Find where the given text appears and provide that cell's center as [x, y] coordinate. 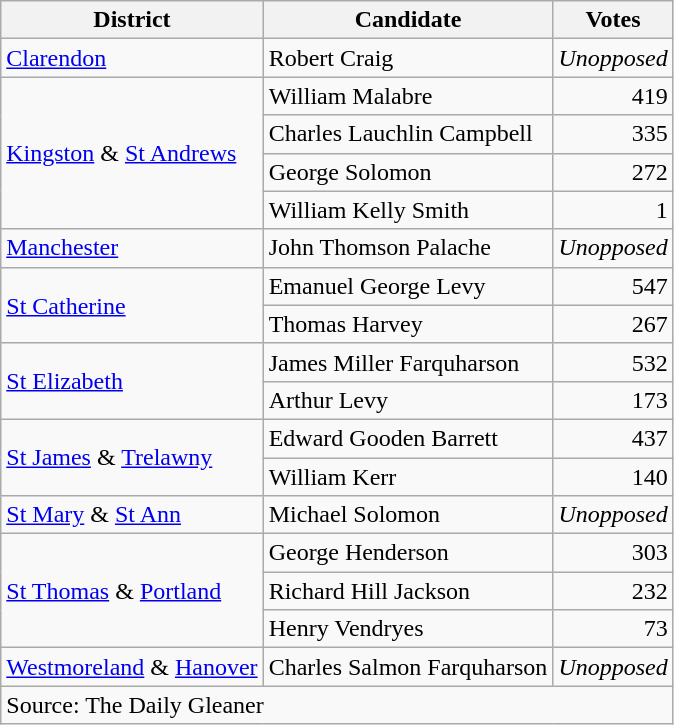
Source: The Daily Gleaner [337, 705]
272 [613, 172]
437 [613, 438]
Westmoreland & Hanover [132, 667]
William Malabre [408, 96]
James Miller Farquharson [408, 362]
232 [613, 591]
Charles Salmon Farquharson [408, 667]
St Mary & St Ann [132, 515]
St Elizabeth [132, 381]
267 [613, 324]
173 [613, 400]
William Kerr [408, 477]
St Thomas & Portland [132, 591]
George Henderson [408, 553]
William Kelly Smith [408, 210]
Thomas Harvey [408, 324]
73 [613, 629]
Arthur Levy [408, 400]
Manchester [132, 248]
Richard Hill Jackson [408, 591]
335 [613, 134]
St Catherine [132, 305]
Candidate [408, 20]
532 [613, 362]
Kingston & St Andrews [132, 153]
Edward Gooden Barrett [408, 438]
Clarendon [132, 58]
Michael Solomon [408, 515]
Emanuel George Levy [408, 286]
Robert Craig [408, 58]
1 [613, 210]
Charles Lauchlin Campbell [408, 134]
419 [613, 96]
John Thomson Palache [408, 248]
547 [613, 286]
140 [613, 477]
Henry Vendryes [408, 629]
George Solomon [408, 172]
St James & Trelawny [132, 457]
303 [613, 553]
Votes [613, 20]
District [132, 20]
